Search for the cell housing the specified text and yield its (X, Y) center coordinate. 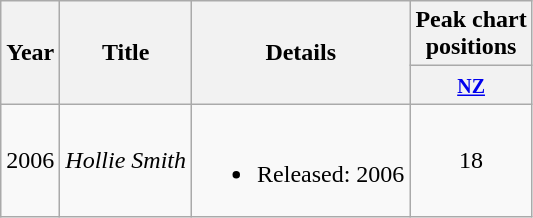
Hollie Smith (126, 160)
Year (30, 52)
NZ (471, 85)
Released: 2006 (301, 160)
2006 (30, 160)
18 (471, 160)
Peak chartpositions (471, 34)
Details (301, 52)
Title (126, 52)
